Locate the cell with the specified text and output its (x, y) center coordinate. 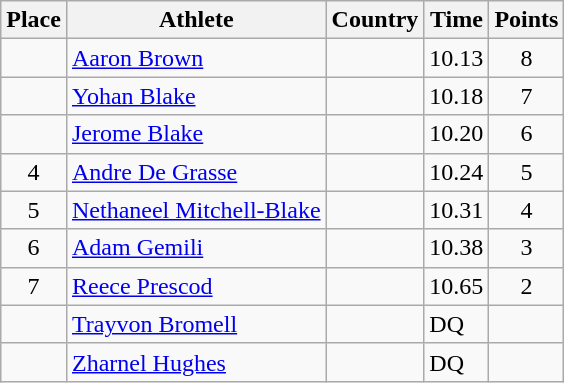
Points (526, 20)
Nethaneel Mitchell-Blake (196, 210)
10.18 (456, 96)
10.31 (456, 210)
Place (34, 20)
Reece Prescod (196, 286)
Trayvon Bromell (196, 324)
Country (375, 20)
10.13 (456, 58)
Zharnel Hughes (196, 362)
Adam Gemili (196, 248)
Athlete (196, 20)
8 (526, 58)
Aaron Brown (196, 58)
Andre De Grasse (196, 172)
10.20 (456, 134)
10.65 (456, 286)
Jerome Blake (196, 134)
10.38 (456, 248)
2 (526, 286)
3 (526, 248)
Yohan Blake (196, 96)
10.24 (456, 172)
Time (456, 20)
